Return the [x, y] coordinate for the center point of the cell that contains the specified text.  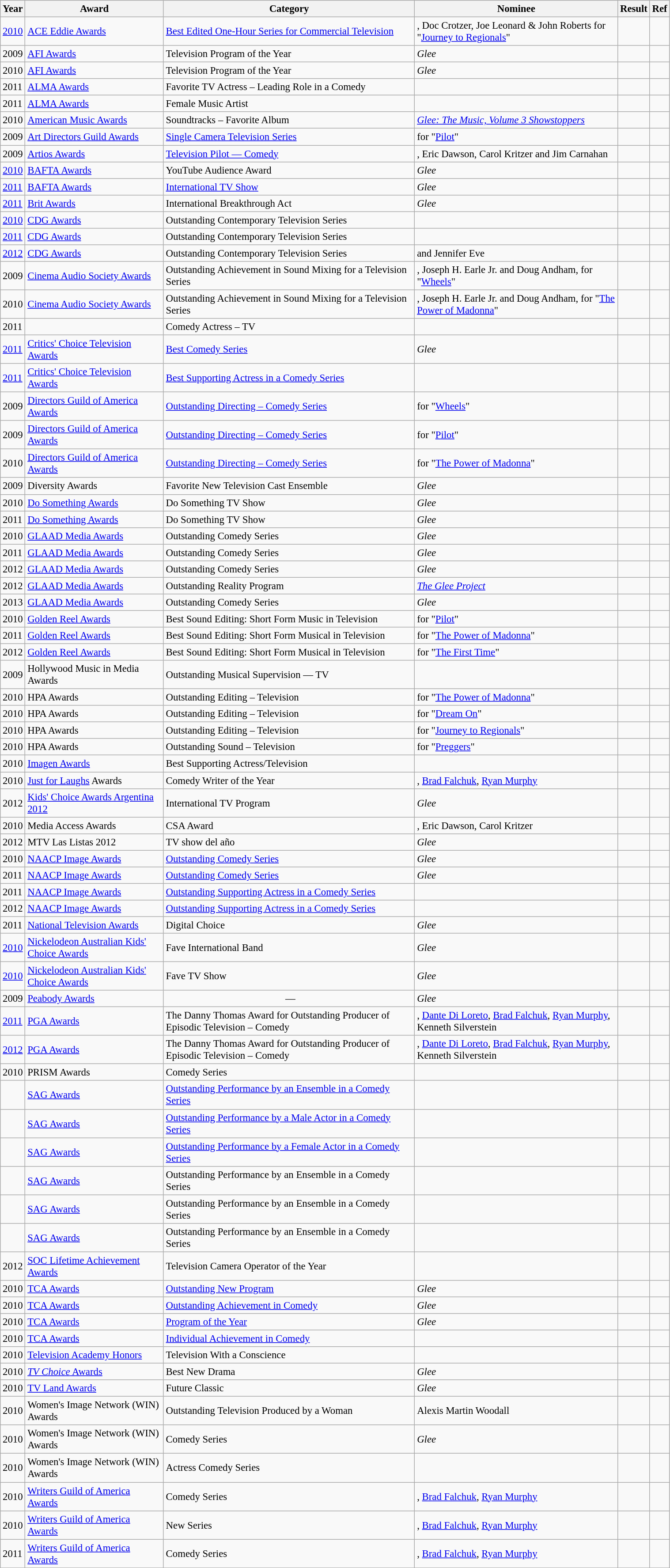
2013 [13, 602]
Outstanding Performance by a Male Actor in a Comedy Series [289, 1124]
The Glee Project [516, 586]
Best New Drama [289, 1372]
Result [634, 9]
ACE Eddie Awards [95, 32]
, Eric Dawson, Carol Kritzer and Jim Carnahan [516, 154]
Diversity Awards [95, 486]
Comedy Actress – TV [289, 327]
Outstanding Television Produced by a Woman [289, 1411]
Media Access Awards [95, 826]
Best Comedy Series [289, 350]
for "Wheels" [516, 406]
Art Directors Guild Awards [95, 137]
Comedy Writer of the Year [289, 780]
SOC Lifetime Achievement Awards [95, 1266]
— [289, 999]
TV Choice Awards [95, 1372]
, Joseph H. Earle Jr. and Doug Andham, for "The Power of Madonna" [516, 304]
Television Pilot — Comedy [289, 154]
Just for Laughs Awards [95, 780]
Best Supporting Actress/Television [289, 764]
Best Supporting Actress in a Comedy Series [289, 378]
Future Classic [289, 1388]
Brit Awards [95, 203]
International TV Show [289, 187]
Individual Achievement in Comedy [289, 1339]
Hollywood Music in Media Awards [95, 675]
Female Music Artist [289, 104]
YouTube Audience Award [289, 170]
Best Sound Editing: Short Form Music in Television [289, 619]
for "Preggers" [516, 747]
Nominee [516, 9]
Category [289, 9]
Outstanding New Program [289, 1289]
American Music Awards [95, 121]
Favorite TV Actress – Leading Role in a Comedy [289, 87]
Kids' Choice Awards Argentina 2012 [95, 803]
Television Camera Operator of the Year [289, 1266]
CSA Award [289, 826]
MTV Las Listas 2012 [95, 842]
for "Dream On" [516, 714]
New Series [289, 1525]
National Television Awards [95, 925]
, Eric Dawson, Carol Kritzer [516, 826]
Soundtracks – Favorite Album [289, 121]
Glee: The Music, Volume 3 Showstoppers [516, 121]
Single Camera Television Series [289, 137]
Television With a Conscience [289, 1355]
Alexis Martin Woodall [516, 1411]
Award [95, 9]
Digital Choice [289, 925]
International TV Program [289, 803]
, Joseph H. Earle Jr. and Doug Andham, for "Wheels" [516, 276]
TV Land Awards [95, 1388]
for "Journey to Regionals" [516, 731]
Outstanding Achievement in Comedy [289, 1305]
and Jennifer Eve [516, 253]
Television Academy Honors [95, 1355]
Program of the Year [289, 1322]
TV show del año [289, 842]
Favorite New Television Cast Ensemble [289, 486]
PRISM Awards [95, 1072]
Outstanding Musical Supervision — TV [289, 675]
Fave TV Show [289, 976]
Imagen Awards [95, 764]
Actress Comedy Series [289, 1468]
Peabody Awards [95, 999]
Outstanding Sound – Television [289, 747]
International Breakthrough Act [289, 203]
Outstanding Performance by a Female Actor in a Comedy Series [289, 1152]
for "The First Time" [516, 652]
Outstanding Reality Program [289, 586]
Ref [660, 9]
Artios Awards [95, 154]
Year [13, 9]
Best Edited One-Hour Series for Commercial Television [289, 32]
Fave International Band [289, 948]
, Doc Crotzer, Joe Leonard & John Roberts for "Journey to Regionals" [516, 32]
